Determine the (x, y) coordinate at the center of the cell enclosing the given text.  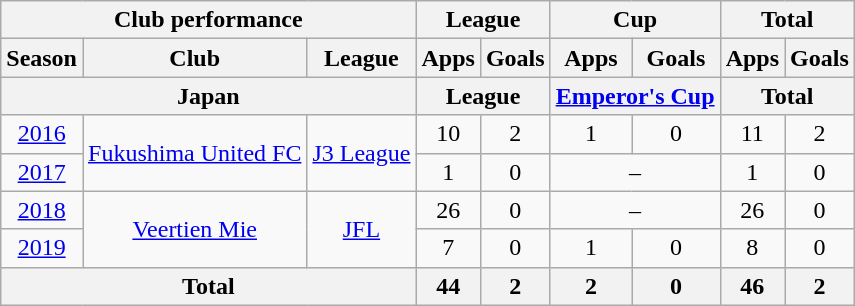
2017 (42, 172)
8 (752, 248)
2018 (42, 210)
Fukushima United FC (194, 153)
7 (448, 248)
2016 (42, 134)
10 (448, 134)
J3 League (362, 153)
Season (42, 58)
2019 (42, 248)
Japan (208, 96)
Veertien Mie (194, 229)
Club performance (208, 20)
Cup (635, 20)
11 (752, 134)
Club (194, 58)
JFL (362, 229)
44 (448, 286)
Emperor's Cup (635, 96)
46 (752, 286)
